Return [x, y] of the center of cell containing provided text 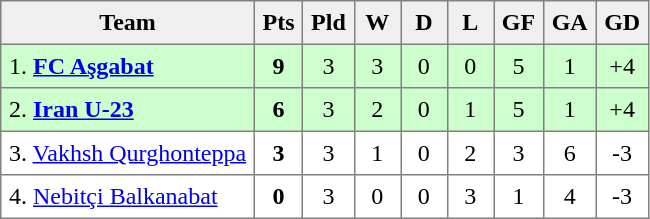
Pts [278, 23]
Pld [328, 23]
D [424, 23]
9 [278, 66]
3. Vakhsh Qurghonteppa [128, 153]
GF [519, 23]
1. FC Aşgabat [128, 66]
L [470, 23]
Team [128, 23]
2. Iran U-23 [128, 110]
4. Nebitçi Balkanabat [128, 197]
W [377, 23]
GD [622, 23]
4 [569, 197]
GA [569, 23]
